Capture the cell that displays the provided text and extract its (X, Y) central coordinate. 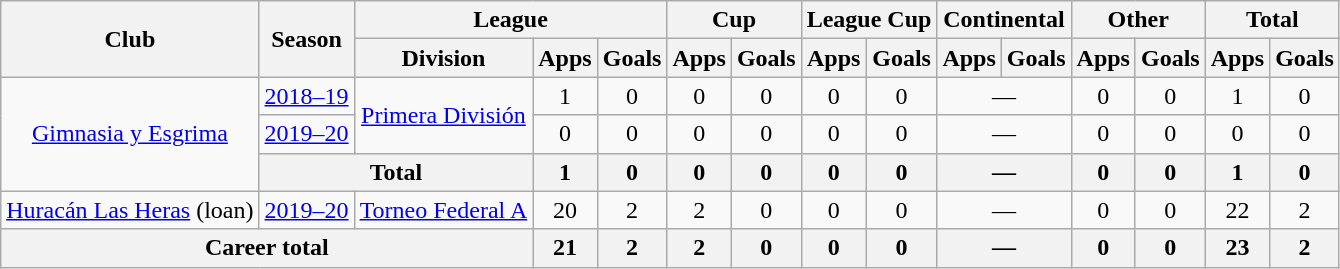
Continental (1004, 20)
Club (130, 39)
League Cup (869, 20)
Huracán Las Heras (loan) (130, 210)
23 (1237, 248)
Division (444, 58)
Season (306, 39)
Cup (734, 20)
22 (1237, 210)
Primera División (444, 115)
Gimnasia y Esgrima (130, 134)
21 (565, 248)
Other (1138, 20)
20 (565, 210)
League (510, 20)
Torneo Federal A (444, 210)
Career total (267, 248)
2018–19 (306, 96)
